Pinpoint the cell where the given text exists, returning its [x, y] midpoint coordinate. 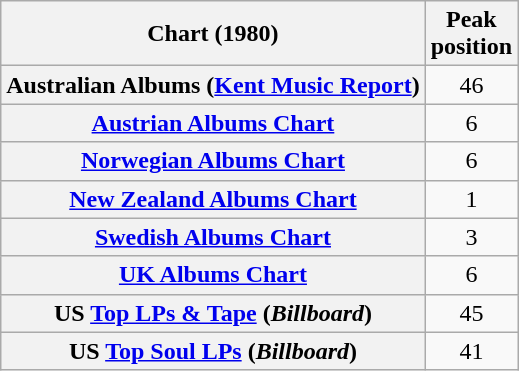
US Top LPs & Tape (Billboard) [213, 313]
Austrian Albums Chart [213, 123]
41 [471, 351]
US Top Soul LPs (Billboard) [213, 351]
1 [471, 199]
Norwegian Albums Chart [213, 161]
Swedish Albums Chart [213, 237]
45 [471, 313]
Australian Albums (Kent Music Report) [213, 85]
Peakposition [471, 34]
Chart (1980) [213, 34]
3 [471, 237]
New Zealand Albums Chart [213, 199]
UK Albums Chart [213, 275]
46 [471, 85]
